Locate the cell with the specified text and output its (X, Y) center coordinate. 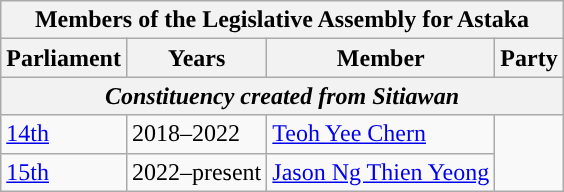
Party (529, 58)
Members of the Legislative Assembly for Astaka (282, 20)
Teoh Yee Chern (381, 134)
15th (64, 172)
14th (64, 134)
2018–2022 (196, 134)
Member (381, 58)
Constituency created from Sitiawan (282, 96)
2022–present (196, 172)
Years (196, 58)
Parliament (64, 58)
Jason Ng Thien Yeong (381, 172)
